Find where the given text appears and provide that cell's center as [X, Y] coordinate. 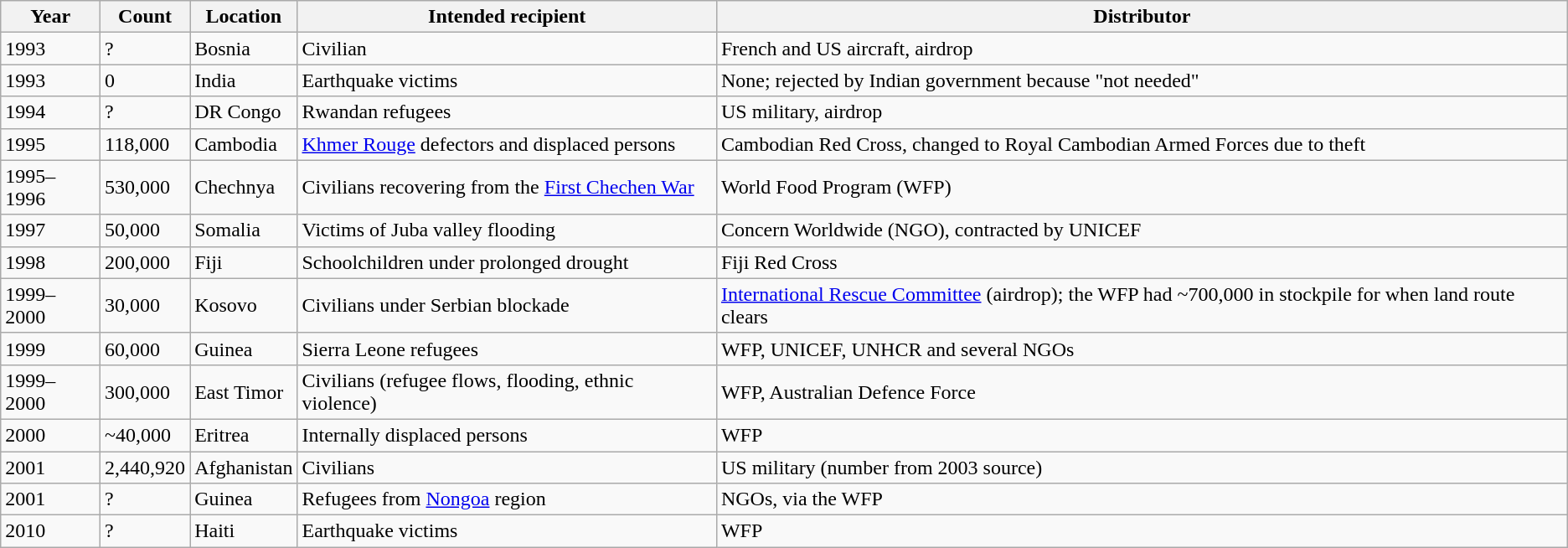
2,440,920 [146, 467]
1997 [50, 230]
1998 [50, 262]
East Timor [244, 392]
Fiji Red Cross [1142, 262]
Cambodia [244, 144]
Somalia [244, 230]
Sierra Leone refugees [507, 349]
India [244, 80]
300,000 [146, 392]
Intended recipient [507, 17]
530,000 [146, 188]
~40,000 [146, 435]
Year [50, 17]
Cambodian Red Cross, changed to Royal Cambodian Armed Forces due to theft [1142, 144]
200,000 [146, 262]
Chechnya [244, 188]
International Rescue Committee (airdrop); the WFP had ~700,000 in stockpile for when land route clears [1142, 305]
US military (number from 2003 source) [1142, 467]
Civilians [507, 467]
Schoolchildren under prolonged drought [507, 262]
Rwandan refugees [507, 112]
Eritrea [244, 435]
Civilians recovering from the First Chechen War [507, 188]
US military, airdrop [1142, 112]
Count [146, 17]
1994 [50, 112]
None; rejected by Indian government because "not needed" [1142, 80]
Bosnia [244, 49]
Victims of Juba valley flooding [507, 230]
Civilians (refugee flows, flooding, ethnic violence) [507, 392]
1995–1996 [50, 188]
DR Congo [244, 112]
NGOs, via the WFP [1142, 499]
WFP, UNICEF, UNHCR and several NGOs [1142, 349]
Haiti [244, 531]
60,000 [146, 349]
Civilians under Serbian blockade [507, 305]
Kosovo [244, 305]
Location [244, 17]
Afghanistan [244, 467]
Fiji [244, 262]
2010 [50, 531]
Distributor [1142, 17]
Concern Worldwide (NGO), contracted by UNICEF [1142, 230]
Khmer Rouge defectors and displaced persons [507, 144]
1995 [50, 144]
Civilian [507, 49]
French and US aircraft, airdrop [1142, 49]
Internally displaced persons [507, 435]
1999 [50, 349]
0 [146, 80]
50,000 [146, 230]
2000 [50, 435]
World Food Program (WFP) [1142, 188]
118,000 [146, 144]
Refugees from Nongoa region [507, 499]
30,000 [146, 305]
WFP, Australian Defence Force [1142, 392]
